Locate the cell with the specified text and output its [X, Y] center coordinate. 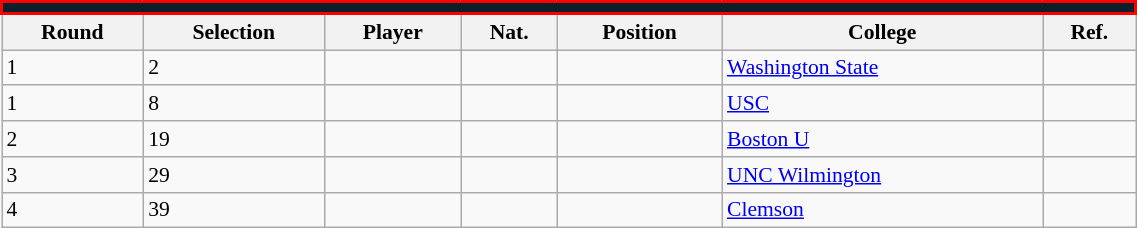
39 [234, 210]
29 [234, 175]
Round [73, 32]
Boston U [882, 139]
Position [640, 32]
Ref. [1090, 32]
19 [234, 139]
4 [73, 210]
UNC Wilmington [882, 175]
Selection [234, 32]
Nat. [509, 32]
Player [392, 32]
College [882, 32]
USC [882, 104]
Washington State [882, 68]
8 [234, 104]
3 [73, 175]
Clemson [882, 210]
